Extract the (X, Y) coordinate from the center of the cell holding the provided text.  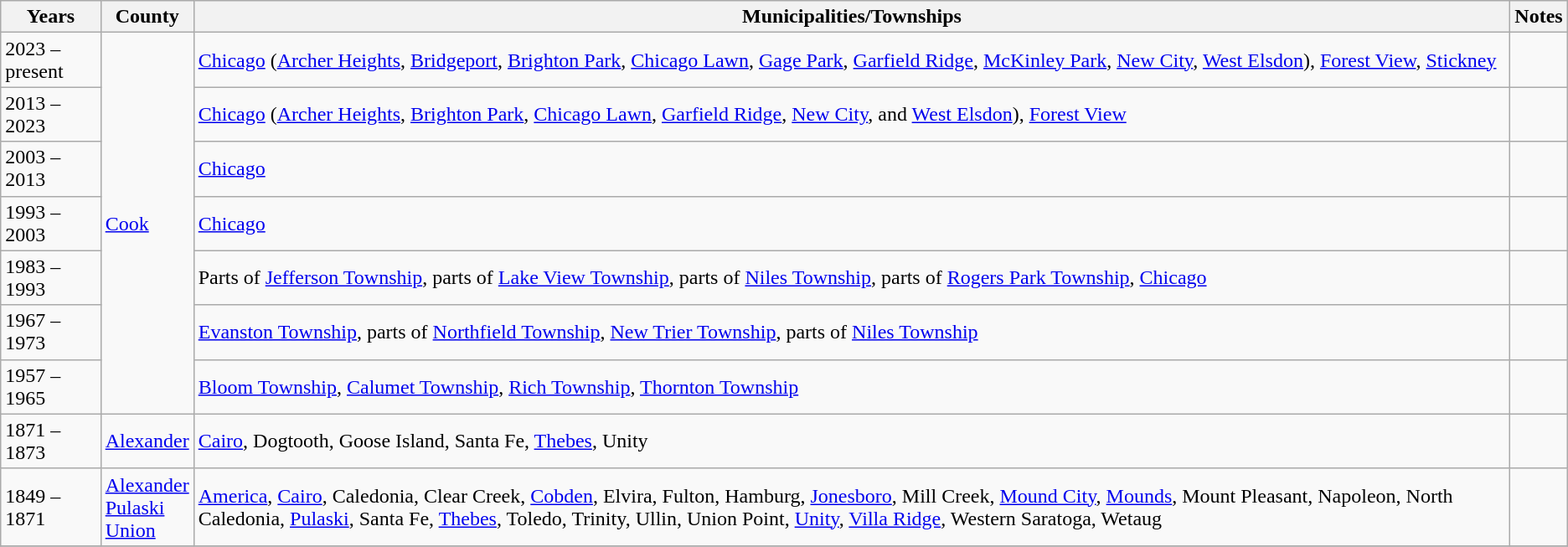
Notes (1539, 17)
AlexanderPulaskiUnion (147, 507)
Municipalities/Townships (852, 17)
Parts of Jefferson Township, parts of Lake View Township, parts of Niles Township, parts of Rogers Park Township, Chicago (852, 278)
1967 – 1973 (50, 332)
Bloom Township, Calumet Township, Rich Township, Thornton Township (852, 387)
Cairo, Dogtooth, Goose Island, Santa Fe, Thebes, Unity (852, 441)
2023 – present (50, 60)
Cook (147, 223)
1983 – 1993 (50, 278)
Evanston Township, parts of Northfield Township, New Trier Township, parts of Niles Township (852, 332)
County (147, 17)
2003 – 2013 (50, 169)
1957 – 1965 (50, 387)
Chicago (Archer Heights, Brighton Park, Chicago Lawn, Garfield Ridge, New City, and West Elsdon), Forest View (852, 114)
Years (50, 17)
1849 – 1871 (50, 507)
1871 – 1873 (50, 441)
2013 – 2023 (50, 114)
Alexander (147, 441)
1993 – 2003 (50, 223)
